Pinpoint the cell where the given text exists, returning its [x, y] midpoint coordinate. 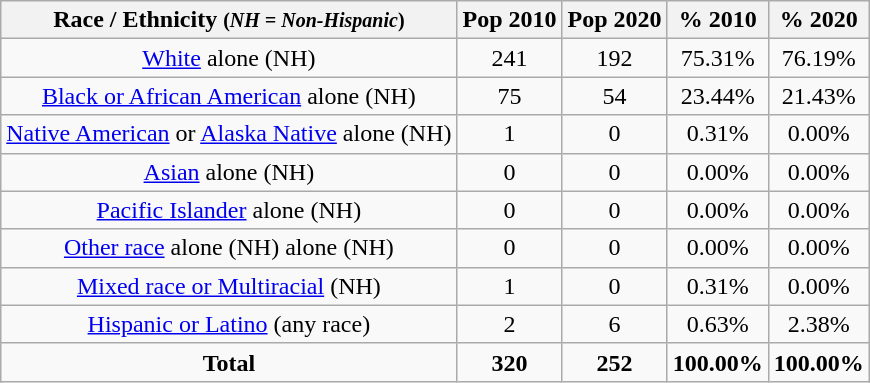
% 2020 [818, 20]
White alone (NH) [229, 58]
75.31% [718, 58]
192 [614, 58]
Asian alone (NH) [229, 172]
% 2010 [718, 20]
21.43% [818, 96]
23.44% [718, 96]
75 [510, 96]
Native American or Alaska Native alone (NH) [229, 134]
241 [510, 58]
Total [229, 362]
2 [510, 324]
Black or African American alone (NH) [229, 96]
320 [510, 362]
Pop 2020 [614, 20]
Race / Ethnicity (NH = Non-Hispanic) [229, 20]
6 [614, 324]
76.19% [818, 58]
54 [614, 96]
2.38% [818, 324]
Other race alone (NH) alone (NH) [229, 248]
Pacific Islander alone (NH) [229, 210]
Hispanic or Latino (any race) [229, 324]
Mixed race or Multiracial (NH) [229, 286]
252 [614, 362]
Pop 2010 [510, 20]
0.63% [718, 324]
